Extract the [X, Y] coordinate from the center of the cell holding the provided text.  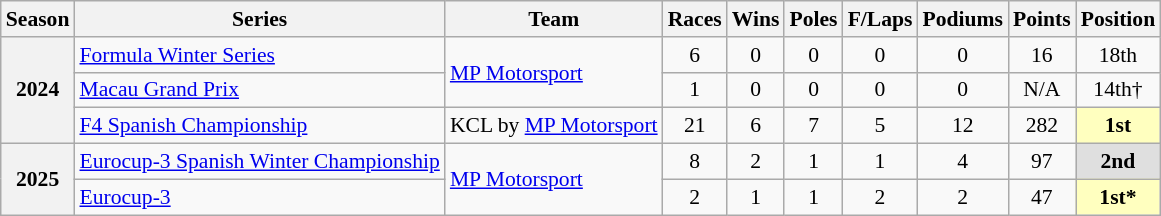
18th [1118, 55]
97 [1042, 162]
2024 [38, 90]
12 [962, 126]
47 [1042, 197]
1st* [1118, 197]
Podiums [962, 19]
Races [695, 19]
5 [880, 126]
Team [554, 19]
Series [259, 19]
21 [695, 126]
1st [1118, 126]
Points [1042, 19]
Position [1118, 19]
2nd [1118, 162]
Eurocup-3 [259, 197]
Eurocup-3 Spanish Winter Championship [259, 162]
KCL by MP Motorsport [554, 126]
Macau Grand Prix [259, 90]
N/A [1042, 90]
8 [695, 162]
Formula Winter Series [259, 55]
4 [962, 162]
14th† [1118, 90]
Wins [756, 19]
F4 Spanish Championship [259, 126]
282 [1042, 126]
Poles [813, 19]
2025 [38, 180]
Season [38, 19]
16 [1042, 55]
7 [813, 126]
F/Laps [880, 19]
